Output the (X, Y) coordinate of the center of the cell containing the given text.  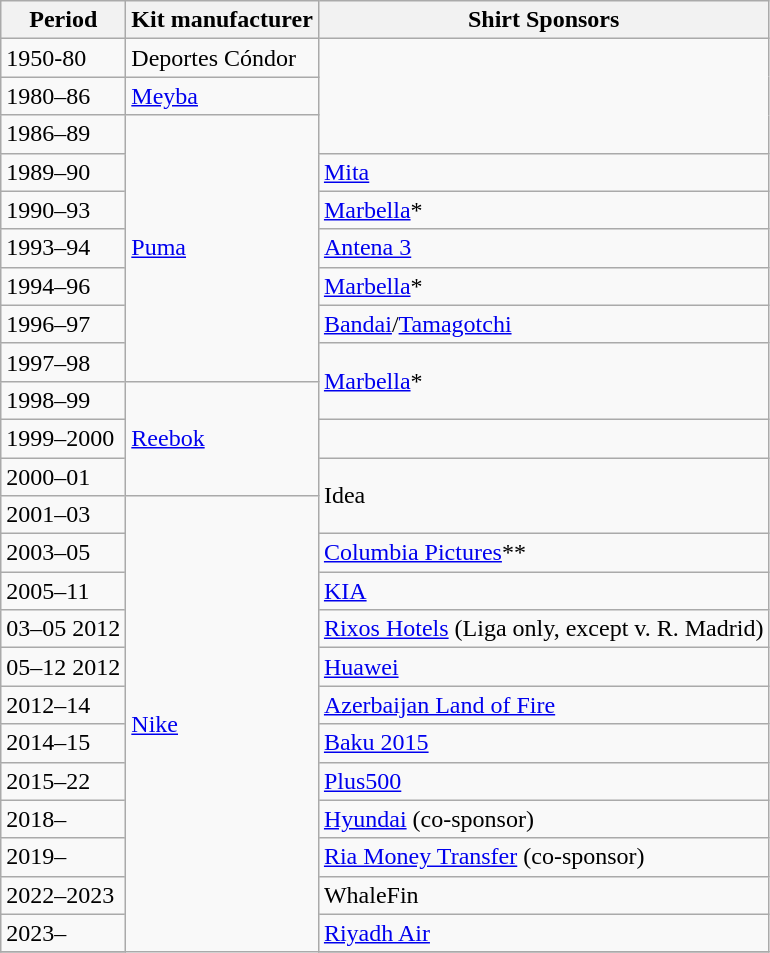
Antena 3 (544, 248)
Ria Money Transfer (co-sponsor) (544, 857)
2012–14 (64, 705)
Reebok (222, 438)
Columbia Pictures** (544, 553)
KIA (544, 591)
Shirt Sponsors (544, 20)
Huawei (544, 667)
Puma (222, 248)
1990–93 (64, 210)
Kit manufacturer (222, 20)
1986–89 (64, 134)
2023– (64, 933)
Idea (544, 496)
2018– (64, 819)
1998–99 (64, 400)
2014–15 (64, 743)
2015–22 (64, 781)
03–05 2012 (64, 629)
Riyadh Air (544, 933)
2019– (64, 857)
Nike (222, 724)
WhaleFin (544, 895)
Baku 2015 (544, 743)
2000–01 (64, 477)
Hyundai (co-sponsor) (544, 819)
Plus500 (544, 781)
1994–96 (64, 286)
05–12 2012 (64, 667)
1980–86 (64, 96)
Meyba (222, 96)
1993–94 (64, 248)
2003–05 (64, 553)
Mita (544, 172)
Rixos Hotels (Liga only, except v. R. Madrid) (544, 629)
Bandai/Tamagotchi (544, 324)
Azerbaijan Land of Fire (544, 705)
Period (64, 20)
2001–03 (64, 515)
2005–11 (64, 591)
1996–97 (64, 324)
Deportes Cóndor (222, 58)
1999–2000 (64, 438)
1997–98 (64, 362)
1950-80 (64, 58)
1989–90 (64, 172)
2022–2023 (64, 895)
